Pinpoint the cell where the given text exists, returning its (X, Y) midpoint coordinate. 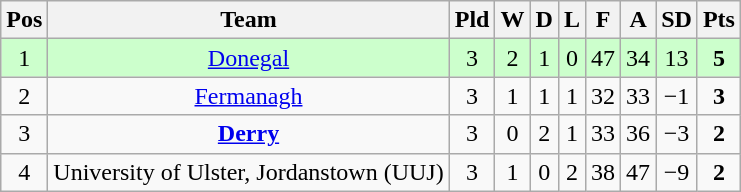
SD (677, 20)
−1 (677, 96)
−3 (677, 134)
Pts (718, 20)
F (602, 20)
34 (638, 58)
5 (718, 58)
38 (602, 172)
L (572, 20)
13 (677, 58)
University of Ulster, Jordanstown (UUJ) (248, 172)
A (638, 20)
4 (24, 172)
Pos (24, 20)
D (544, 20)
Fermanagh (248, 96)
W (512, 20)
Pld (472, 20)
Team (248, 20)
Donegal (248, 58)
Derry (248, 134)
−9 (677, 172)
32 (602, 96)
36 (638, 134)
